Capture the cell that displays the provided text and extract its (x, y) central coordinate. 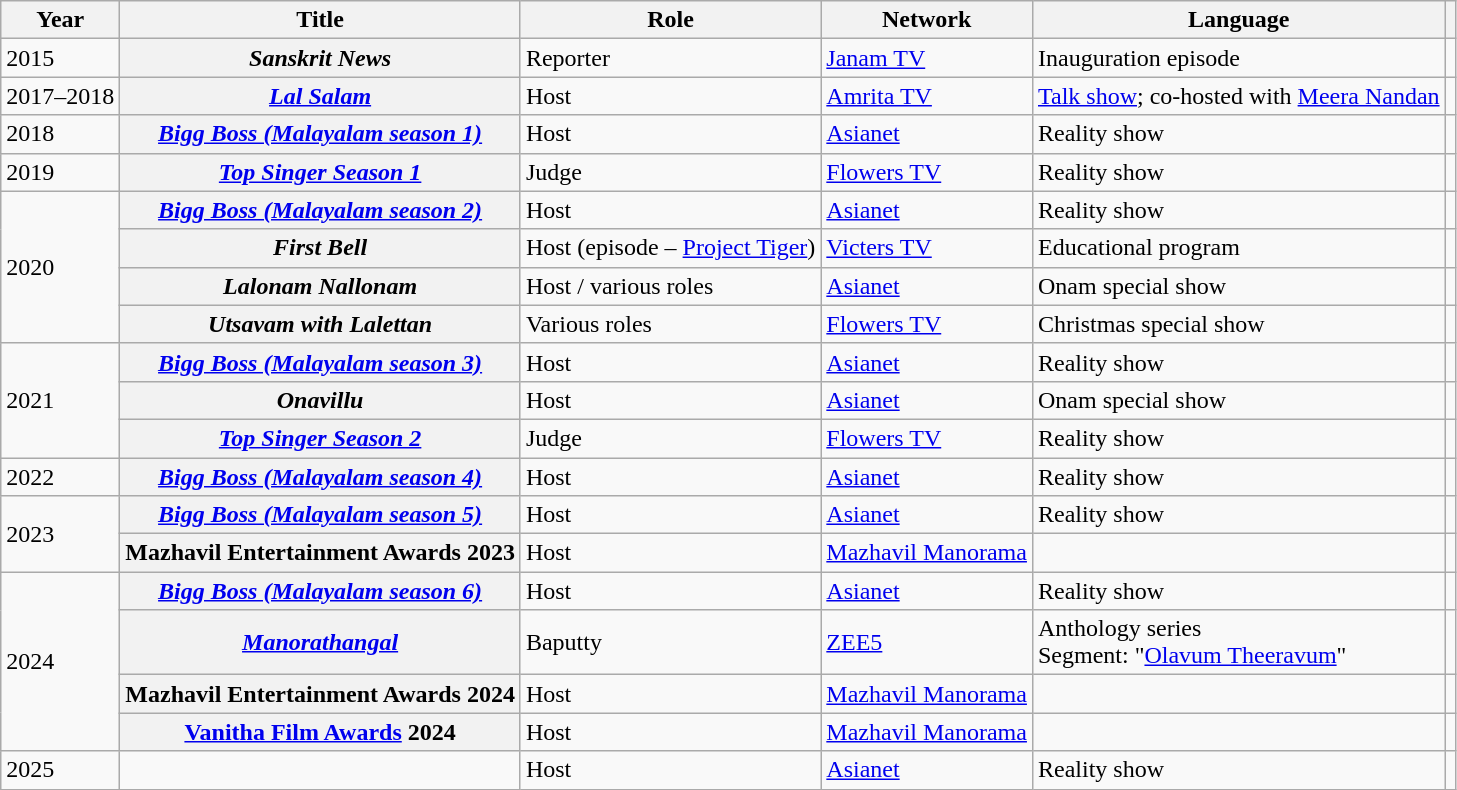
Bigg Boss (Malayalam season 1) (320, 134)
Vanitha Film Awards 2024 (320, 732)
Bigg Boss (Malayalam season 3) (320, 362)
Janam TV (927, 58)
Victers TV (927, 248)
2020 (60, 267)
Bigg Boss (Malayalam season 6) (320, 591)
Network (927, 20)
Mazhavil Entertainment Awards 2023 (320, 553)
Educational program (1238, 248)
Top Singer Season 1 (320, 172)
Host / various roles (670, 286)
Various roles (670, 324)
2017–2018 (60, 96)
2024 (60, 662)
Baputty (670, 642)
2025 (60, 770)
Inauguration episode (1238, 58)
Bigg Boss (Malayalam season 4) (320, 477)
Onavillu (320, 400)
Manorathangal (320, 642)
Sanskrit News (320, 58)
Mazhavil Entertainment Awards 2024 (320, 694)
2021 (60, 400)
2018 (60, 134)
Year (60, 20)
2023 (60, 534)
2015 (60, 58)
2019 (60, 172)
Anthology series Segment: "Olavum Theeravum" (1238, 642)
Bigg Boss (Malayalam season 2) (320, 210)
Host (episode – Project Tiger) (670, 248)
First Bell (320, 248)
Talk show; co-hosted with Meera Nandan (1238, 96)
Christmas special show (1238, 324)
Language (1238, 20)
Role (670, 20)
Utsavam with Lalettan (320, 324)
Lal Salam (320, 96)
Bigg Boss (Malayalam season 5) (320, 515)
ZEE5 (927, 642)
Top Singer Season 2 (320, 438)
Title (320, 20)
Amrita TV (927, 96)
2022 (60, 477)
Reporter (670, 58)
Lalonam Nallonam (320, 286)
